Identify which cell holds the provided text, then report its (x, y) central coordinate. 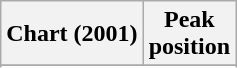
Chart (2001) (72, 34)
Peakposition (189, 34)
